Scan for the cell matching the given text and deliver its (x, y) coordinate at center. 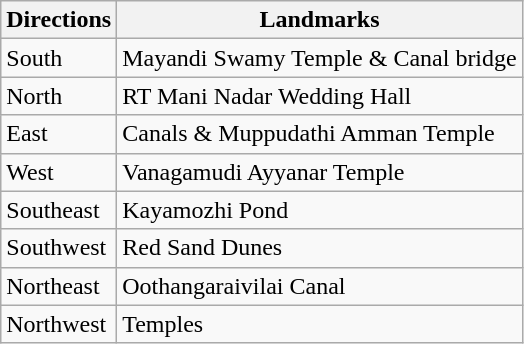
Southeast (59, 210)
Vanagamudi Ayyanar Temple (320, 172)
South (59, 58)
Directions (59, 20)
Kayamozhi Pond (320, 210)
RT Mani Nadar Wedding Hall (320, 96)
Canals & Muppudathi Amman Temple (320, 134)
Oothangaraivilai Canal (320, 286)
Temples (320, 324)
Northeast (59, 286)
West (59, 172)
East (59, 134)
Mayandi Swamy Temple & Canal bridge (320, 58)
Northwest (59, 324)
Red Sand Dunes (320, 248)
Landmarks (320, 20)
North (59, 96)
Southwest (59, 248)
